Detect which cell encompasses the target text, then output its [x, y] center coordinate. 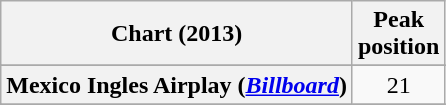
Peakposition [398, 34]
Chart (2013) [177, 34]
21 [398, 85]
Mexico Ingles Airplay (Billboard) [177, 85]
